Output the [x, y] coordinate of the center of the cell containing the given text.  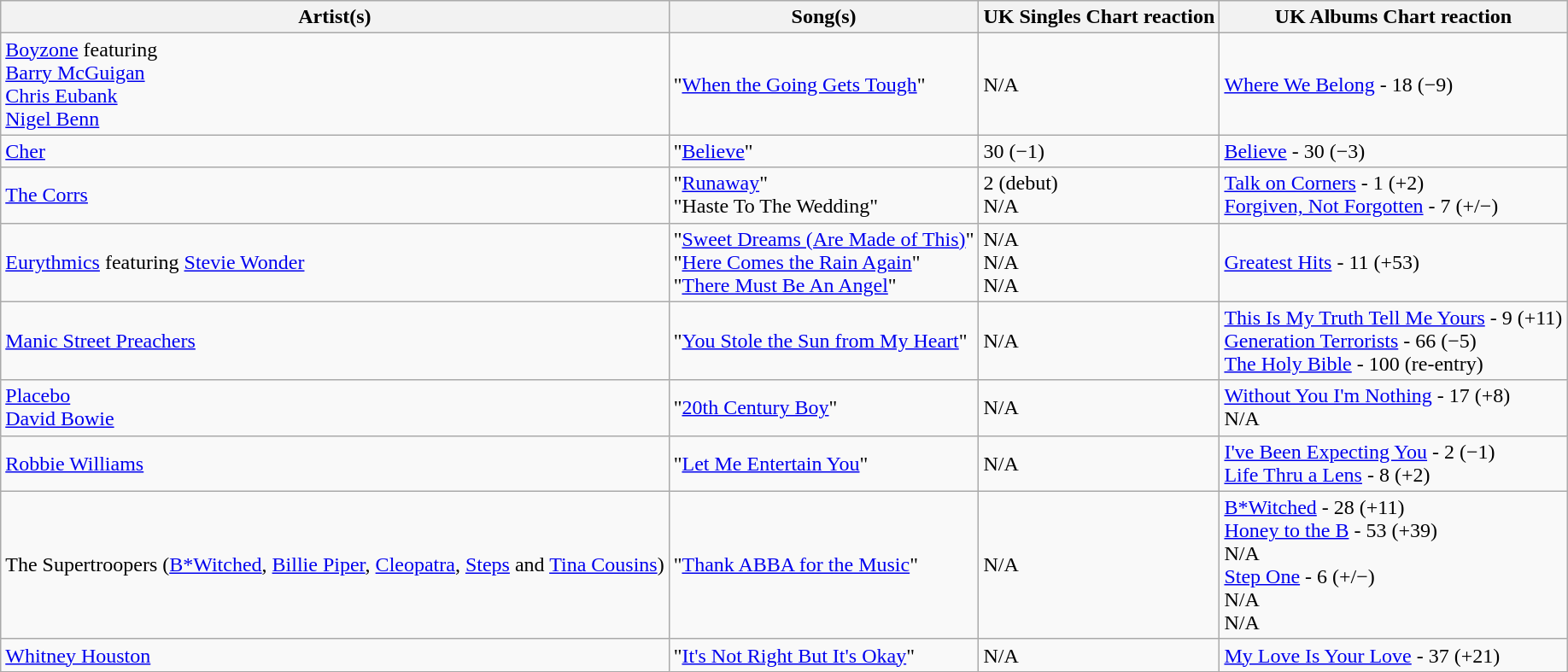
The Corrs [335, 195]
Without You I'm Nothing - 17 (+8)N/A [1394, 408]
"Thank ABBA for the Music" [823, 565]
I've Been Expecting You - 2 (−1)Life Thru a Lens - 8 (+2) [1394, 463]
"You Stole the Sun from My Heart" [823, 341]
Artist(s) [335, 17]
Where We Belong - 18 (−9) [1394, 84]
PlaceboDavid Bowie [335, 408]
"When the Going Gets Tough" [823, 84]
"It's Not Right But It's Okay" [823, 655]
"Let Me Entertain You" [823, 463]
Song(s) [823, 17]
Boyzone featuring Barry McGuiganChris EubankNigel Benn [335, 84]
2 (debut) N/A [1099, 195]
My Love Is Your Love - 37 (+21) [1394, 655]
"20th Century Boy" [823, 408]
Greatest Hits - 11 (+53) [1394, 262]
30 (−1) [1099, 151]
Cher [335, 151]
Eurythmics featuring Stevie Wonder [335, 262]
UK Albums Chart reaction [1394, 17]
Talk on Corners - 1 (+2)Forgiven, Not Forgotten - 7 (+/−) [1394, 195]
Robbie Williams [335, 463]
"Believe" [823, 151]
The Supertroopers (B*Witched, Billie Piper, Cleopatra, Steps and Tina Cousins) [335, 565]
Believe - 30 (−3) [1394, 151]
B*Witched - 28 (+11)Honey to the B - 53 (+39)N/AStep One - 6 (+/−)N/AN/A [1394, 565]
"Sweet Dreams (Are Made of This)""Here Comes the Rain Again""There Must Be An Angel" [823, 262]
UK Singles Chart reaction [1099, 17]
N/AN/AN/A [1099, 262]
"Runaway""Haste To The Wedding" [823, 195]
Whitney Houston [335, 655]
This Is My Truth Tell Me Yours - 9 (+11)Generation Terrorists - 66 (−5)The Holy Bible - 100 (re-entry) [1394, 341]
Manic Street Preachers [335, 341]
